Capture the cell that displays the provided text and extract its [X, Y] central coordinate. 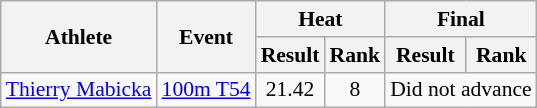
Thierry Mabicka [79, 90]
Heat [320, 19]
Event [206, 36]
Final [461, 19]
21.42 [290, 90]
8 [356, 90]
Did not advance [461, 90]
Athlete [79, 36]
100m T54 [206, 90]
